Locate the cell with the specified text and output its (X, Y) center coordinate. 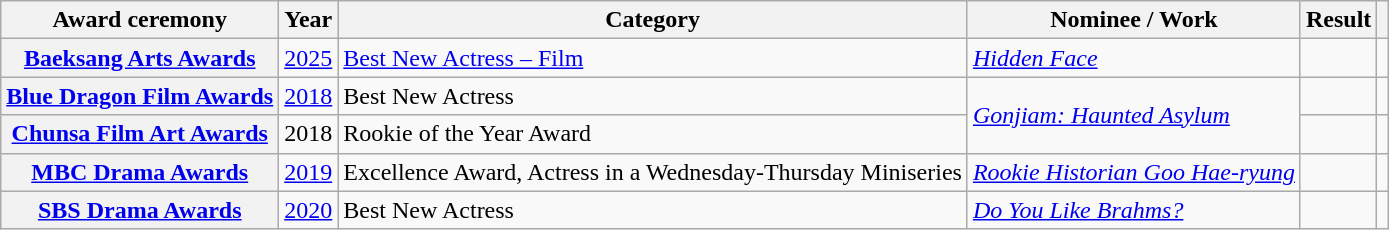
2020 (308, 210)
2019 (308, 172)
Blue Dragon Film Awards (140, 96)
SBS Drama Awards (140, 210)
Baeksang Arts Awards (140, 58)
Category (653, 20)
Chunsa Film Art Awards (140, 134)
Gonjiam: Haunted Asylum (1134, 115)
Excellence Award, Actress in a Wednesday-Thursday Miniseries (653, 172)
Rookie Historian Goo Hae-ryung (1134, 172)
2025 (308, 58)
Rookie of the Year Award (653, 134)
MBC Drama Awards (140, 172)
Award ceremony (140, 20)
Year (308, 20)
Result (1338, 20)
Do You Like Brahms? (1134, 210)
Hidden Face (1134, 58)
Nominee / Work (1134, 20)
Best New Actress – Film (653, 58)
